Capture the cell that displays the provided text and extract its (X, Y) central coordinate. 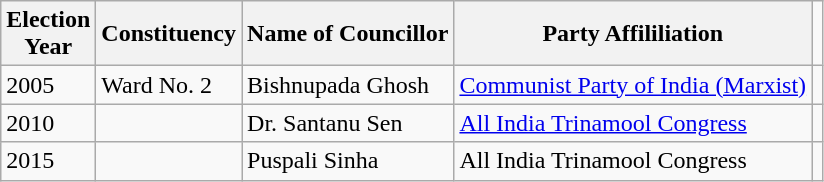
Name of Councillor (348, 34)
Constituency (169, 34)
2015 (48, 161)
2005 (48, 85)
Election Year (48, 34)
Bishnupada Ghosh (348, 85)
Dr. Santanu Sen (348, 123)
Puspali Sinha (348, 161)
Communist Party of India (Marxist) (633, 85)
Party Affililiation (633, 34)
2010 (48, 123)
Ward No. 2 (169, 85)
